Provide the (X, Y) coordinate of the cell's center where the given text is located.  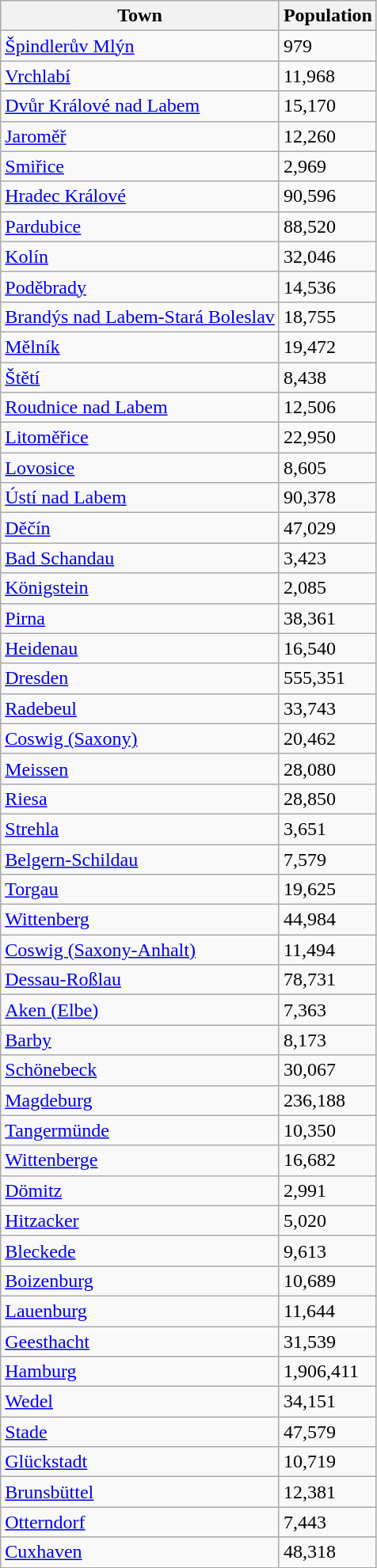
34,151 (328, 1402)
90,596 (328, 196)
10,350 (328, 1130)
979 (328, 46)
18,755 (328, 317)
Dvůr Králové nad Labem (140, 106)
Děčín (140, 528)
11,968 (328, 76)
10,689 (328, 1281)
28,850 (328, 799)
Bad Schandau (140, 558)
88,520 (328, 226)
16,540 (328, 648)
7,443 (328, 1522)
7,579 (328, 859)
44,984 (328, 920)
Stade (140, 1432)
Hitzacker (140, 1221)
Meissen (140, 769)
11,494 (328, 950)
30,067 (328, 1070)
Lauenburg (140, 1311)
Litoměřice (140, 438)
9,613 (328, 1251)
Smiřice (140, 166)
8,173 (328, 1040)
Ústí nad Labem (140, 498)
5,020 (328, 1221)
Königstein (140, 588)
12,506 (328, 408)
Geesthacht (140, 1342)
Dömitz (140, 1190)
14,536 (328, 287)
Heidenau (140, 648)
Kolín (140, 256)
16,682 (328, 1160)
Town (140, 16)
47,029 (328, 528)
Hradec Králové (140, 196)
Boizenburg (140, 1281)
Magdeburg (140, 1100)
Brandýs nad Labem-Stará Boleslav (140, 317)
Belgern-Schildau (140, 859)
236,188 (328, 1100)
Vrchlabí (140, 76)
11,644 (328, 1311)
2,991 (328, 1190)
10,719 (328, 1462)
Poděbrady (140, 287)
Brunsbüttel (140, 1492)
Pirna (140, 618)
1,906,411 (328, 1372)
Jaroměř (140, 136)
Bleckede (140, 1251)
2,085 (328, 588)
Aken (Elbe) (140, 1010)
Roudnice nad Labem (140, 408)
Radebeul (140, 708)
8,605 (328, 468)
Wittenberge (140, 1160)
19,472 (328, 347)
Otterndorf (140, 1522)
Dessau-Roßlau (140, 980)
Wittenberg (140, 920)
2,969 (328, 166)
12,260 (328, 136)
Riesa (140, 799)
Barby (140, 1040)
Torgau (140, 890)
7,363 (328, 1010)
38,361 (328, 618)
3,651 (328, 829)
78,731 (328, 980)
Mělník (140, 347)
28,080 (328, 769)
90,378 (328, 498)
Strehla (140, 829)
Coswig (Saxony) (140, 738)
32,046 (328, 256)
Cuxhaven (140, 1552)
Lovosice (140, 468)
48,318 (328, 1552)
Hamburg (140, 1372)
Population (328, 16)
31,539 (328, 1342)
Coswig (Saxony-Anhalt) (140, 950)
12,381 (328, 1492)
47,579 (328, 1432)
Pardubice (140, 226)
19,625 (328, 890)
33,743 (328, 708)
15,170 (328, 106)
3,423 (328, 558)
8,438 (328, 378)
20,462 (328, 738)
Tangermünde (140, 1130)
Wedel (140, 1402)
Schönebeck (140, 1070)
Dresden (140, 678)
Glückstadt (140, 1462)
Špindlerův Mlýn (140, 46)
22,950 (328, 438)
555,351 (328, 678)
Štětí (140, 378)
